Pinpoint the cell where the given text exists, returning its [X, Y] midpoint coordinate. 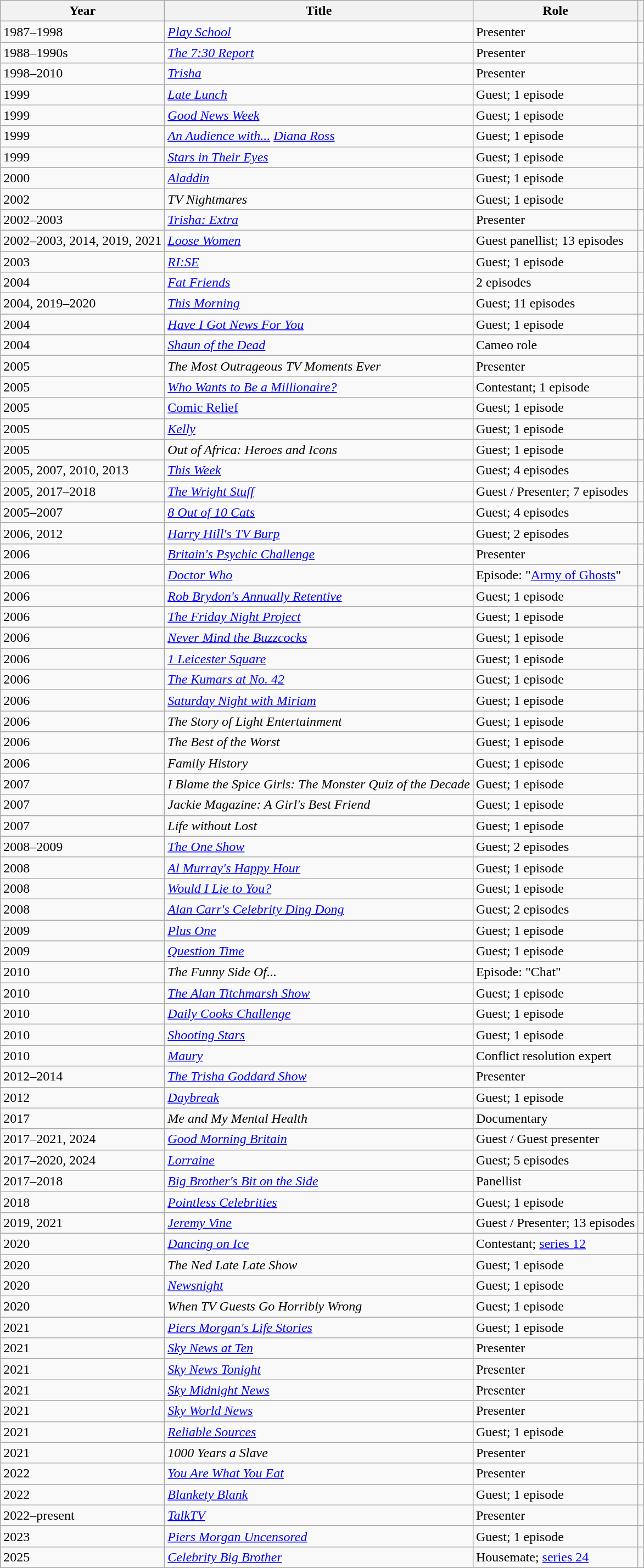
Alan Carr's Celebrity Ding Dong [319, 909]
2005, 2017–2018 [82, 491]
Pointless Celebrities [319, 1202]
1988–1990s [82, 53]
Conflict resolution expert [555, 1056]
TalkTV [319, 1515]
The Funny Side Of... [319, 972]
Late Lunch [319, 94]
The Kumars at No. 42 [319, 680]
Family History [319, 763]
Piers Morgan Uncensored [319, 1536]
Stars in Their Eyes [319, 157]
This Morning [319, 304]
Shaun of the Dead [319, 345]
2017–2018 [82, 1181]
You Are What You Eat [319, 1474]
2002–2003, 2014, 2019, 2021 [82, 240]
2005–2007 [82, 512]
Loose Women [319, 240]
Reliable Sources [319, 1432]
Guest; 11 episodes [555, 304]
1 Leicester Square [319, 659]
Rob Brydon's Annually Retentive [319, 596]
Blankety Blank [319, 1494]
Contestant; 1 episode [555, 387]
I Blame the Spice Girls: The Monster Quiz of the Decade [319, 784]
Year [82, 11]
1987–1998 [82, 32]
Plus One [319, 931]
Question Time [319, 951]
Piers Morgan's Life Stories [319, 1328]
Title [319, 11]
Sky News at Ten [319, 1348]
RI:SE [319, 262]
The Alan Titchmarsh Show [319, 993]
Daily Cooks Challenge [319, 1014]
2017–2020, 2024 [82, 1160]
Sky World News [319, 1411]
Kelly [319, 429]
Britain's Psychic Challenge [319, 554]
2006, 2012 [82, 533]
Harry Hill's TV Burp [319, 533]
Play School [319, 32]
Who Wants to Be a Millionaire? [319, 387]
Have I Got News For You [319, 324]
Trisha [319, 74]
Dancing on Ice [319, 1244]
Aladdin [319, 178]
Newsnight [319, 1286]
The Best of the Worst [319, 742]
Good Morning Britain [319, 1139]
2003 [82, 262]
Episode: "Chat" [555, 972]
Panellist [555, 1181]
2012 [82, 1097]
2002 [82, 199]
When TV Guests Go Horribly Wrong [319, 1307]
Role [555, 11]
The Wright Stuff [319, 491]
Never Mind the Buzzcocks [319, 638]
Good News Week [319, 115]
2025 [82, 1557]
2017 [82, 1118]
Jackie Magazine: A Girl's Best Friend [319, 805]
2023 [82, 1536]
8 Out of 10 Cats [319, 512]
2019, 2021 [82, 1223]
Guest / Presenter; 13 episodes [555, 1223]
2022–present [82, 1515]
Guest; 5 episodes [555, 1160]
TV Nightmares [319, 199]
An Audience with... Diana Ross [319, 136]
The Ned Late Late Show [319, 1264]
Would I Lie to You? [319, 888]
The Story of Light Entertainment [319, 721]
2000 [82, 178]
Sky News Tonight [319, 1369]
This Week [319, 471]
The Most Outrageous TV Moments Ever [319, 366]
Contestant; series 12 [555, 1244]
Jeremy Vine [319, 1223]
Out of Africa: Heroes and Icons [319, 450]
Trisha: Extra [319, 220]
Sky Midnight News [319, 1390]
Housemate; series 24 [555, 1557]
2018 [82, 1202]
Episode: "Army of Ghosts" [555, 575]
The Friday Night Project [319, 617]
Shooting Stars [319, 1035]
2017–2021, 2024 [82, 1139]
Fat Friends [319, 283]
Life without Lost [319, 826]
2008–2009 [82, 847]
Daybreak [319, 1097]
Guest / Guest presenter [555, 1139]
Me and My Mental Health [319, 1118]
Cameo role [555, 345]
2002–2003 [82, 220]
The Trisha Goddard Show [319, 1077]
Al Murray's Happy Hour [319, 867]
Celebrity Big Brother [319, 1557]
Guest panellist; 13 episodes [555, 240]
Comic Relief [319, 408]
2012–2014 [82, 1077]
Maury [319, 1056]
2005, 2007, 2010, 2013 [82, 471]
Documentary [555, 1118]
Guest / Presenter; 7 episodes [555, 491]
1998–2010 [82, 74]
Doctor Who [319, 575]
2 episodes [555, 283]
The 7:30 Report [319, 53]
1000 Years a Slave [319, 1453]
The One Show [319, 847]
Big Brother's Bit on the Side [319, 1181]
2004, 2019–2020 [82, 304]
Lorraine [319, 1160]
Saturday Night with Miriam [319, 701]
